Determine the (x, y) coordinate at the center of the cell enclosing the given text.  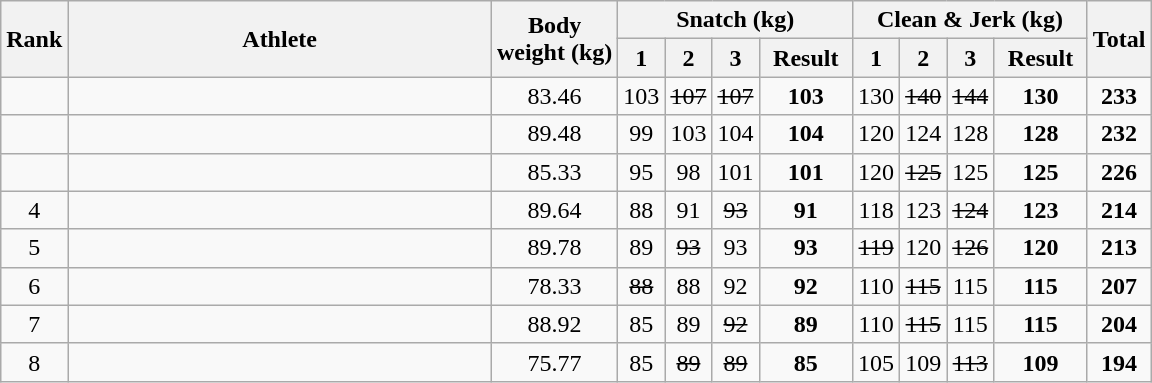
113 (970, 362)
118 (876, 210)
226 (1119, 172)
5 (34, 248)
99 (642, 134)
8 (34, 362)
233 (1119, 96)
194 (1119, 362)
4 (34, 210)
75.77 (554, 362)
89.48 (554, 134)
140 (924, 96)
Total (1119, 39)
85.33 (554, 172)
207 (1119, 286)
6 (34, 286)
232 (1119, 134)
7 (34, 324)
Rank (34, 39)
95 (642, 172)
126 (970, 248)
Snatch (kg) (736, 20)
105 (876, 362)
Bodyweight (kg) (554, 39)
89.78 (554, 248)
78.33 (554, 286)
119 (876, 248)
89.64 (554, 210)
88.92 (554, 324)
83.46 (554, 96)
213 (1119, 248)
98 (688, 172)
Athlete (280, 39)
144 (970, 96)
Clean & Jerk (kg) (970, 20)
214 (1119, 210)
204 (1119, 324)
